Scan for the cell matching the given text and deliver its [x, y] coordinate at center. 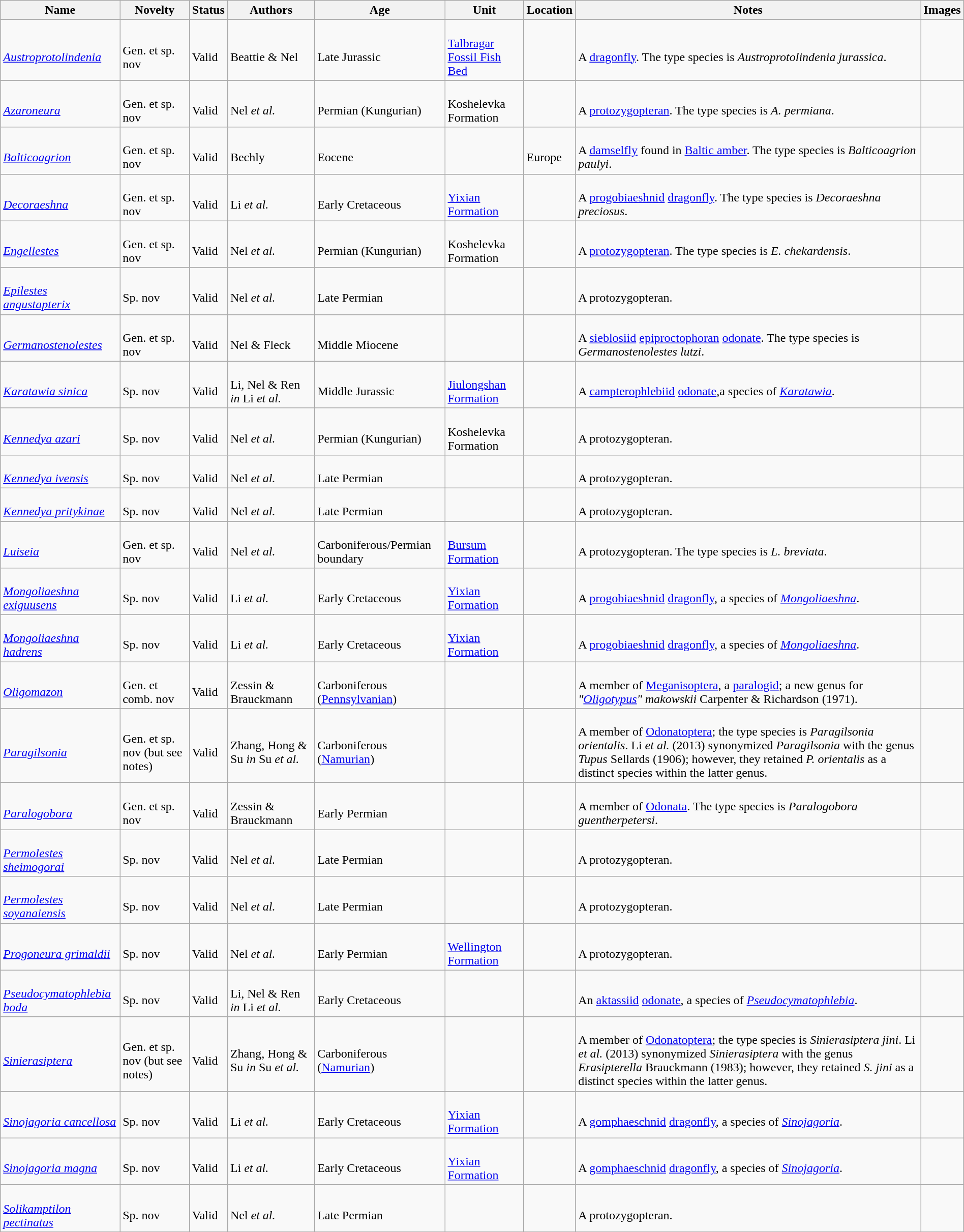
Age [380, 10]
A protozygopteran. The type species is A. permiana. [748, 104]
Europe [550, 151]
A damselfly found in Baltic amber. The type species is Balticoagrion paulyi. [748, 151]
Pseudocymatophlebia boda [60, 993]
A progobiaeshnid dragonfly. The type species is Decoraeshna preciosus. [748, 197]
A member of Odonata. The type species is Paralogobora guentherpetersi. [748, 806]
A protozygopteran. The type species is L. breviata. [748, 544]
Location [550, 10]
A protozygopteran. The type species is E. chekardensis. [748, 244]
Austroprotolindenia [60, 50]
Images [942, 10]
Beattie & Nel [270, 50]
Progoneura grimaldii [60, 947]
Middle Jurassic [380, 385]
Kennedya pritykinae [60, 505]
Germanostenolestes [60, 338]
A campterophlebiid odonate,a species of Karatawia. [748, 385]
Sinojagoria magna [60, 1161]
Jiulongshan Formation [484, 385]
Balticoagrion [60, 151]
Eocene [380, 151]
Bechly [270, 151]
Epilestes angustapterix [60, 291]
Paragilsonia [60, 746]
Kennedya ivensis [60, 471]
Carboniferous (Pennsylvanian) [380, 685]
Oligomazon [60, 685]
Solikamptilon pectinatus [60, 1208]
Name [60, 10]
Engellestes [60, 244]
Unit [484, 10]
Nel & Fleck [270, 338]
Kennedya azari [60, 431]
An aktassiid odonate, a species of Pseudocymatophlebia. [748, 993]
Novelty [155, 10]
Azaroneura [60, 104]
Wellington Formation [484, 947]
Mongoliaeshna hadrens [60, 638]
Decoraeshna [60, 197]
Talbragar Fossil Fish Bed [484, 50]
A dragonfly. The type species is Austroprotolindenia jurassica. [748, 50]
A sieblosiid epiproctophoran odonate. The type species is Germanostenolestes lutzi. [748, 338]
Late Jurassic [380, 50]
Gen. et comb. nov [155, 685]
Sinojagoria cancellosa [60, 1114]
Carboniferous/Permian boundary [380, 544]
Authors [270, 10]
Permolestes soyanaiensis [60, 900]
Permolestes sheimogorai [60, 853]
Sinierasiptera [60, 1054]
Paralogobora [60, 806]
Luiseia [60, 544]
Middle Miocene [380, 338]
Bursum Formation [484, 544]
Karatawia sinica [60, 385]
A member of Meganisoptera, a paralogid; a new genus for "Oligotypus" makowskii Carpenter & Richardson (1971). [748, 685]
Notes [748, 10]
Mongoliaeshna exiguusens [60, 592]
Status [208, 10]
